Scan for the cell matching the given text and deliver its (x, y) coordinate at center. 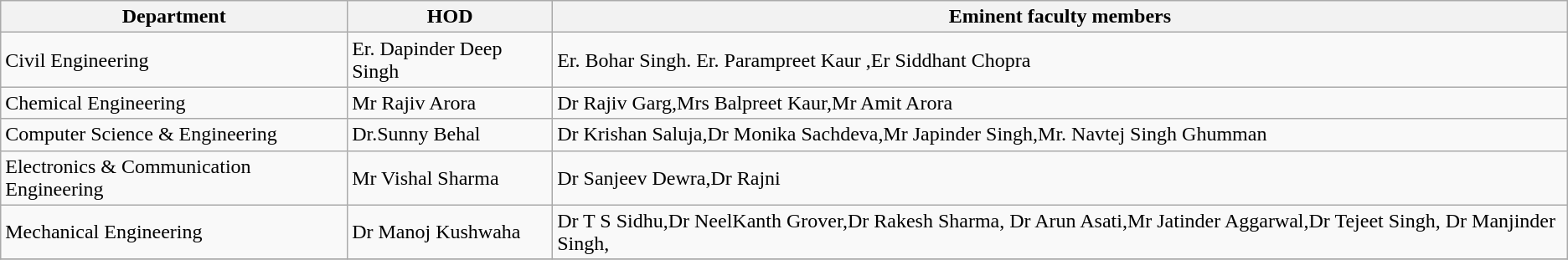
Mr Vishal Sharma (451, 177)
Chemical Engineering (174, 103)
Eminent faculty members (1060, 17)
Electronics & Communication Engineering (174, 177)
Mechanical Engineering (174, 232)
Dr Krishan Saluja,Dr Monika Sachdeva,Mr Japinder Singh,Mr. Navtej Singh Ghumman (1060, 135)
Er. Bohar Singh. Er. Parampreet Kaur ,Er Siddhant Chopra (1060, 60)
Department (174, 17)
Dr Rajiv Garg,Mrs Balpreet Kaur,Mr Amit Arora (1060, 103)
Dr Sanjeev Dewra,Dr Rajni (1060, 177)
Dr.Sunny Behal (451, 135)
HOD (451, 17)
Dr T S Sidhu,Dr NeelKanth Grover,Dr Rakesh Sharma, Dr Arun Asati,Mr Jatinder Aggarwal,Dr Tejeet Singh, Dr Manjinder Singh, (1060, 232)
Dr Manoj Kushwaha (451, 232)
Mr Rajiv Arora (451, 103)
Er. Dapinder Deep Singh (451, 60)
Civil Engineering (174, 60)
Computer Science & Engineering (174, 135)
